Provide the (X, Y) coordinate of the cell's center where the given text is located.  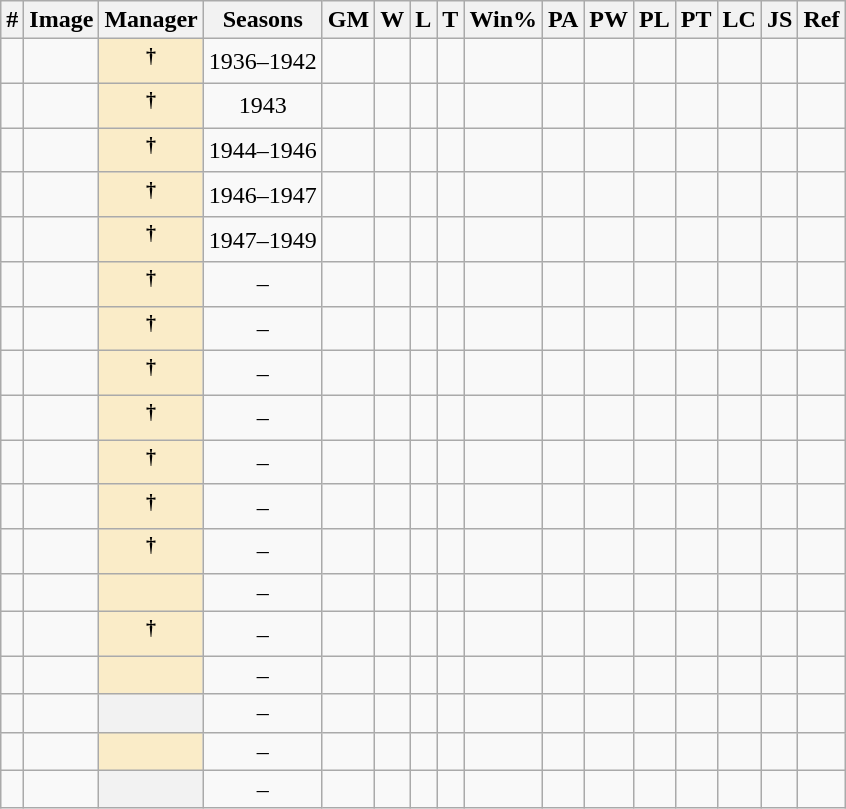
Image (62, 20)
# (12, 20)
LC (739, 20)
L (424, 20)
Seasons (262, 20)
JS (779, 20)
PL (655, 20)
1943 (262, 106)
Win% (504, 20)
PW (609, 20)
GM (348, 20)
Ref (822, 20)
W (392, 20)
1947–1949 (262, 240)
1944–1946 (262, 150)
1936–1942 (262, 62)
Manager (151, 20)
PA (564, 20)
PT (696, 20)
T (450, 20)
1946–1947 (262, 194)
